Search for the cell housing the specified text and yield its (X, Y) center coordinate. 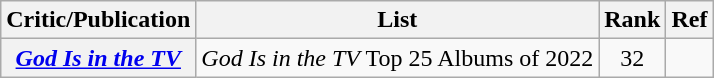
32 (632, 58)
God Is in the TV (98, 58)
Rank (632, 20)
Ref (690, 20)
Critic/Publication (98, 20)
List (398, 20)
God Is in the TV Top 25 Albums of 2022 (398, 58)
